Return (x, y) of the center of cell containing provided text 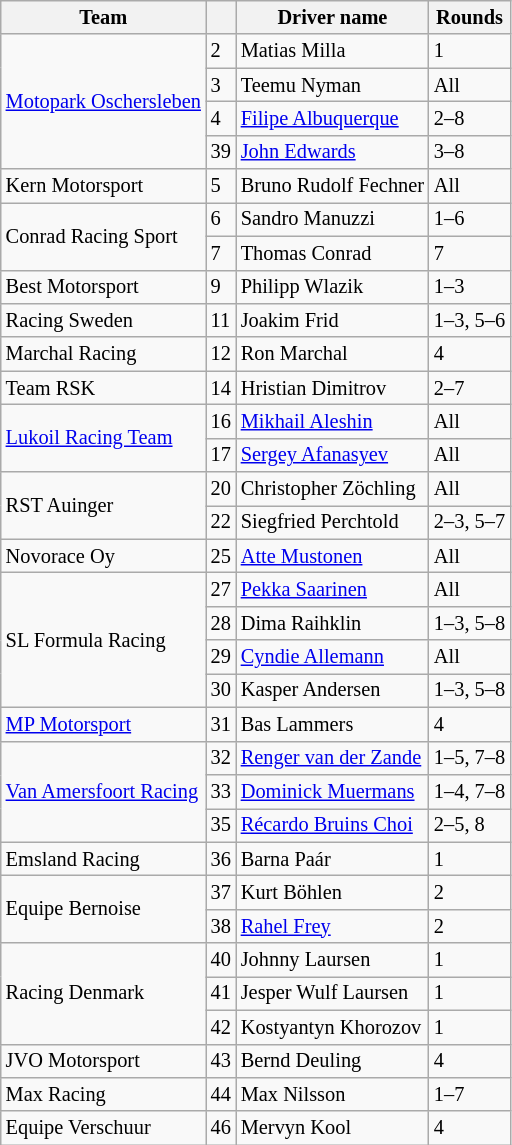
Racing Denmark (104, 994)
35 (221, 825)
Thomas Conrad (332, 253)
41 (221, 993)
Récardo Bruins Choi (332, 825)
38 (221, 926)
39 (221, 152)
1–4, 7–8 (470, 791)
Renger van der Zande (332, 758)
27 (221, 589)
Sergey Afanasyev (332, 455)
Ron Marchal (332, 354)
Bernd Deuling (332, 1061)
9 (221, 287)
Equipe Verschuur (104, 1128)
16 (221, 421)
42 (221, 1027)
Atte Mustonen (332, 556)
Filipe Albuquerque (332, 118)
3–8 (470, 152)
Dominick Muermans (332, 791)
28 (221, 623)
36 (221, 859)
Sandro Manuzzi (332, 219)
2–7 (470, 388)
Equipe Bernoise (104, 908)
Mervyn Kool (332, 1128)
Barna Paár (332, 859)
3 (221, 85)
40 (221, 960)
32 (221, 758)
Christopher Zöchling (332, 489)
33 (221, 791)
Team (104, 17)
Van Amersfoort Racing (104, 792)
Matias Milla (332, 51)
12 (221, 354)
JVO Motorsport (104, 1061)
1–3 (470, 287)
1–6 (470, 219)
Team RSK (104, 388)
Motopark Oschersleben (104, 102)
Lukoil Racing Team (104, 438)
Kostyantyn Khorozov (332, 1027)
22 (221, 522)
MP Motorsport (104, 724)
SL Formula Racing (104, 640)
Hristian Dimitrov (332, 388)
46 (221, 1128)
Marchal Racing (104, 354)
6 (221, 219)
44 (221, 1094)
17 (221, 455)
25 (221, 556)
Dima Raihklin (332, 623)
Driver name (332, 17)
Conrad Racing Sport (104, 236)
Mikhail Aleshin (332, 421)
5 (221, 186)
2–5, 8 (470, 825)
20 (221, 489)
2–8 (470, 118)
Rahel Frey (332, 926)
Siegfried Perchtold (332, 522)
Jesper Wulf Laursen (332, 993)
11 (221, 320)
Johnny Laursen (332, 960)
1–5, 7–8 (470, 758)
RST Auinger (104, 506)
1–3, 5–6 (470, 320)
Emsland Racing (104, 859)
Best Motorsport (104, 287)
Teemu Nyman (332, 85)
43 (221, 1061)
Bas Lammers (332, 724)
2–3, 5–7 (470, 522)
29 (221, 657)
Max Racing (104, 1094)
Bruno Rudolf Fechner (332, 186)
Cyndie Allemann (332, 657)
Kurt Böhlen (332, 892)
31 (221, 724)
Philipp Wlazik (332, 287)
14 (221, 388)
Novorace Oy (104, 556)
Pekka Saarinen (332, 589)
Racing Sweden (104, 320)
1–7 (470, 1094)
30 (221, 690)
Joakim Frid (332, 320)
Max Nilsson (332, 1094)
Kern Motorsport (104, 186)
John Edwards (332, 152)
Rounds (470, 17)
37 (221, 892)
Kasper Andersen (332, 690)
